Return [X, Y] of the center of cell containing provided text 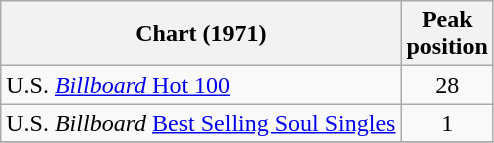
U.S. Billboard Hot 100 [201, 85]
28 [447, 85]
Chart (1971) [201, 34]
Peakposition [447, 34]
1 [447, 123]
U.S. Billboard Best Selling Soul Singles [201, 123]
